From the cell containing the given text, extract its center point as [x, y] coordinate. 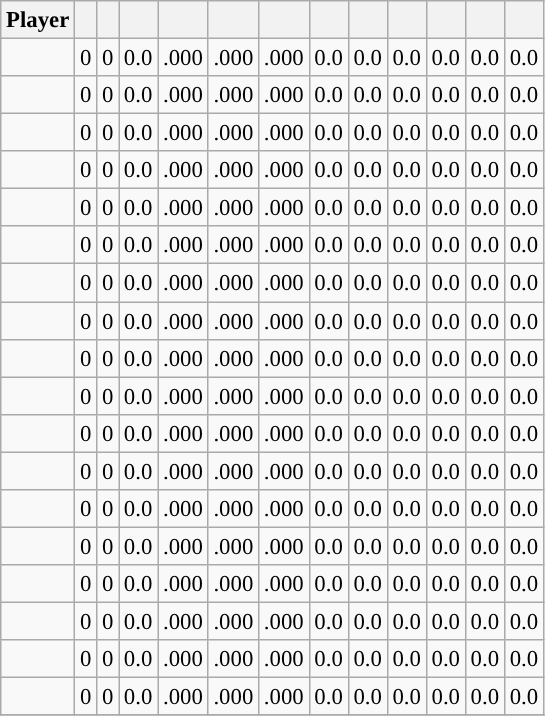
Player [38, 20]
